Find where the given text appears and provide that cell's center as [x, y] coordinate. 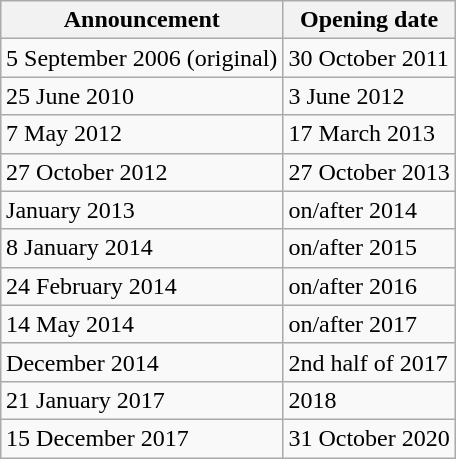
December 2014 [142, 362]
27 October 2013 [369, 172]
21 January 2017 [142, 400]
on/after 2014 [369, 210]
7 May 2012 [142, 134]
31 October 2020 [369, 438]
3 June 2012 [369, 96]
Announcement [142, 20]
Opening date [369, 20]
8 January 2014 [142, 248]
14 May 2014 [142, 324]
January 2013 [142, 210]
25 June 2010 [142, 96]
2018 [369, 400]
30 October 2011 [369, 58]
2nd half of 2017 [369, 362]
on/after 2016 [369, 286]
17 March 2013 [369, 134]
24 February 2014 [142, 286]
15 December 2017 [142, 438]
27 October 2012 [142, 172]
5 September 2006 (original) [142, 58]
on/after 2015 [369, 248]
on/after 2017 [369, 324]
